Determine the [x, y] coordinate at the center of the cell enclosing the given text.  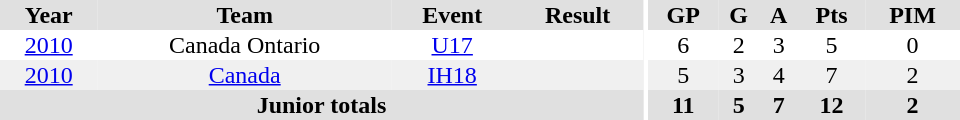
Junior totals [322, 105]
PIM [912, 15]
U17 [452, 45]
Team [244, 15]
Year [48, 15]
Event [452, 15]
0 [912, 45]
IH18 [452, 75]
G [738, 15]
Canada [244, 75]
Result [578, 15]
Pts [832, 15]
GP [684, 15]
A [778, 15]
4 [778, 75]
12 [832, 105]
6 [684, 45]
11 [684, 105]
Canada Ontario [244, 45]
